Find where the given text appears and provide that cell's center as (X, Y) coordinate. 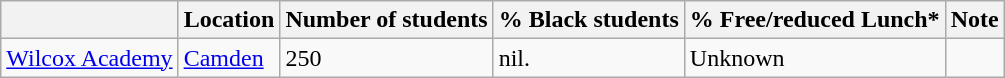
Wilcox Academy (90, 58)
Note (974, 20)
nil. (588, 58)
Unknown (814, 58)
Number of students (386, 20)
% Free/reduced Lunch* (814, 20)
250 (386, 58)
% Black students (588, 20)
Location (229, 20)
Camden (229, 58)
